Extract the [x, y] coordinate from the center of the cell holding the provided text.  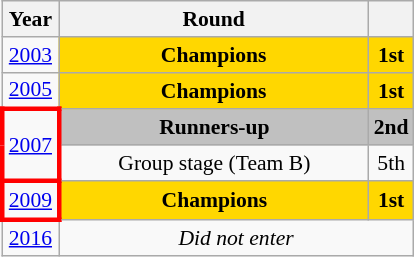
2007 [30, 146]
2nd [392, 128]
2003 [30, 55]
5th [392, 163]
Group stage (Team B) [214, 163]
Year [30, 19]
Runners-up [214, 128]
2016 [30, 238]
Round [214, 19]
2005 [30, 90]
Did not enter [236, 238]
2009 [30, 200]
